Extract the (x, y) coordinate from the center of the cell holding the provided text.  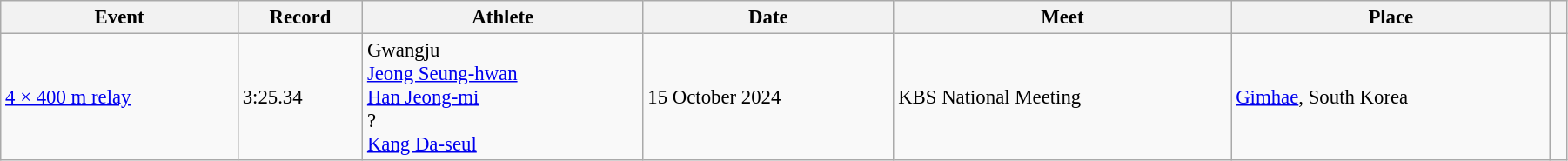
Place (1390, 17)
4 × 400 m relay (120, 97)
3:25.34 (299, 97)
Date (768, 17)
Meet (1062, 17)
Event (120, 17)
Record (299, 17)
GwangjuJeong Seung-hwanHan Jeong-mi?Kang Da-seul (503, 97)
Athlete (503, 17)
Gimhae, South Korea (1390, 97)
15 October 2024 (768, 97)
KBS National Meeting (1062, 97)
